Return [x, y] of the center of cell containing provided text 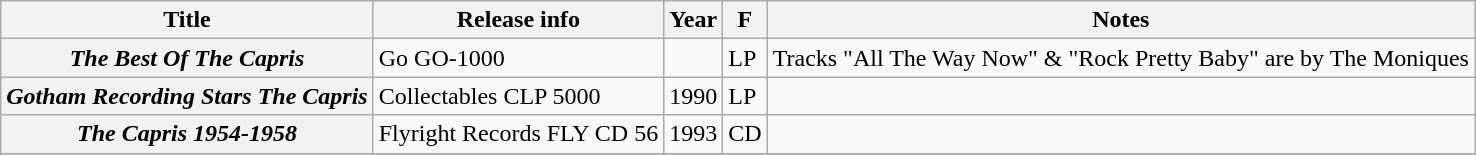
The Capris 1954-1958 [187, 134]
1993 [694, 134]
The Best Of The Capris [187, 58]
F [745, 20]
Release info [518, 20]
Notes [1120, 20]
CD [745, 134]
Title [187, 20]
Tracks "All The Way Now" & "Rock Pretty Baby" are by The Moniques [1120, 58]
Gotham Recording Stars The Capris [187, 96]
1990 [694, 96]
Collectables CLP 5000 [518, 96]
Year [694, 20]
Flyright Records FLY CD 56 [518, 134]
Go GO-1000 [518, 58]
